Capture the cell that displays the provided text and extract its (x, y) central coordinate. 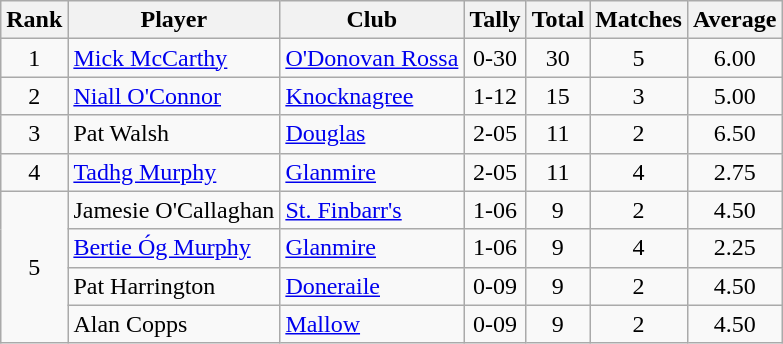
2.75 (734, 172)
1 (34, 58)
Knocknagree (372, 96)
Tadhg Murphy (174, 172)
6.50 (734, 134)
O'Donovan Rossa (372, 58)
Total (558, 20)
Pat Harrington (174, 286)
30 (558, 58)
Doneraile (372, 286)
Mallow (372, 324)
2.25 (734, 248)
6.00 (734, 58)
Player (174, 20)
Alan Copps (174, 324)
15 (558, 96)
Douglas (372, 134)
St. Finbarr's (372, 210)
Pat Walsh (174, 134)
5.00 (734, 96)
Mick McCarthy (174, 58)
Average (734, 20)
Club (372, 20)
Tally (495, 20)
Matches (639, 20)
1-12 (495, 96)
Niall O'Connor (174, 96)
0-30 (495, 58)
Jamesie O'Callaghan (174, 210)
Bertie Óg Murphy (174, 248)
Rank (34, 20)
